Output the (x, y) coordinate of the center of the cell containing the given text.  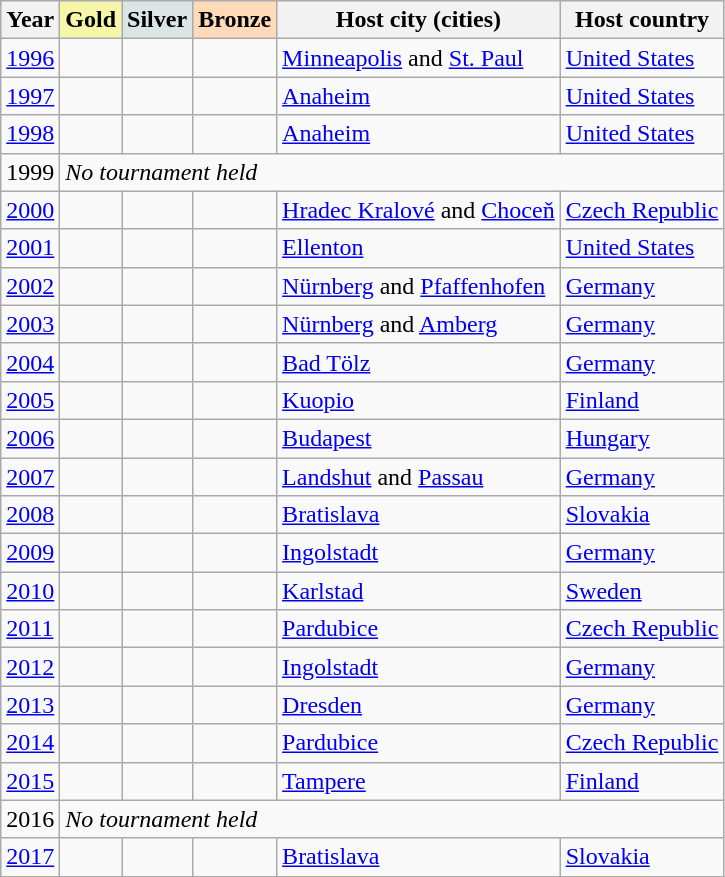
Ellenton (419, 248)
Year (30, 20)
Nürnberg and Pfaffenhofen (419, 286)
2006 (30, 438)
Landshut and Passau (419, 477)
2005 (30, 400)
Gold (91, 20)
Budapest (419, 438)
2016 (30, 819)
2007 (30, 477)
2009 (30, 553)
1997 (30, 96)
1999 (30, 172)
2017 (30, 857)
1998 (30, 134)
Dresden (419, 705)
Sweden (642, 591)
Karlstad (419, 591)
2013 (30, 705)
Nürnberg and Amberg (419, 324)
2002 (30, 286)
Hungary (642, 438)
2003 (30, 324)
1996 (30, 58)
2000 (30, 210)
Host city (cities) (419, 20)
Host country (642, 20)
2011 (30, 629)
2004 (30, 362)
Silver (158, 20)
2008 (30, 515)
Bronze (235, 20)
2010 (30, 591)
Minneapolis and St. Paul (419, 58)
Tampere (419, 781)
2012 (30, 667)
2014 (30, 743)
Hradec Kralové and Choceň (419, 210)
Kuopio (419, 400)
Bad Tölz (419, 362)
2015 (30, 781)
2001 (30, 248)
